Return (X, Y) of the center of cell containing provided text 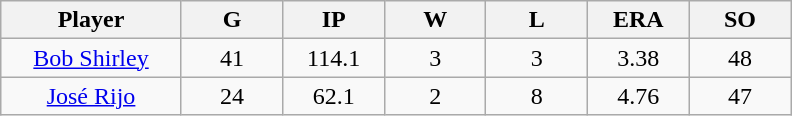
2 (435, 96)
G (232, 20)
8 (537, 96)
Bob Shirley (92, 58)
Player (92, 20)
L (537, 20)
62.1 (334, 96)
José Rijo (92, 96)
48 (740, 58)
SO (740, 20)
47 (740, 96)
W (435, 20)
3.38 (639, 58)
24 (232, 96)
IP (334, 20)
114.1 (334, 58)
ERA (639, 20)
4.76 (639, 96)
41 (232, 58)
